From the cell containing the given text, extract its center point as [x, y] coordinate. 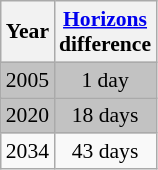
2020 [28, 116]
Horizonsdifference [105, 32]
18 days [105, 116]
1 day [105, 80]
43 days [105, 152]
Year [28, 32]
2005 [28, 80]
2034 [28, 152]
